Capture the cell that displays the provided text and extract its [X, Y] central coordinate. 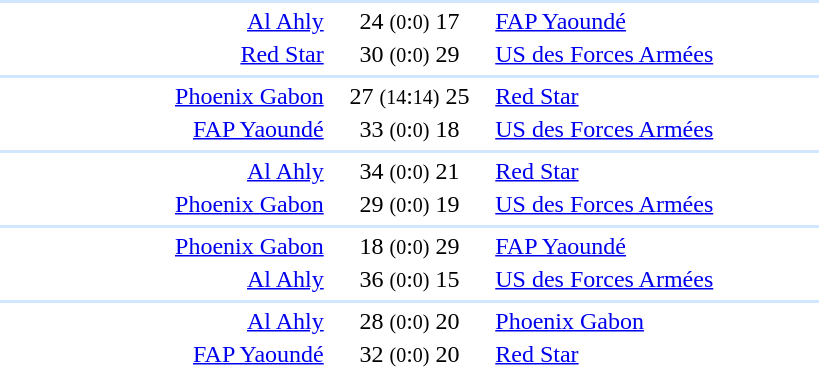
18 (0:0) 29 [410, 246]
28 (0:0) 20 [410, 321]
27 (14:14) 25 [410, 96]
33 (0:0) 18 [410, 129]
36 (0:0) 15 [410, 279]
29 (0:0) 19 [410, 204]
34 (0:0) 21 [410, 171]
30 (0:0) 29 [410, 54]
24 (0:0) 17 [410, 21]
